Locate the cell with the specified text and output its [x, y] center coordinate. 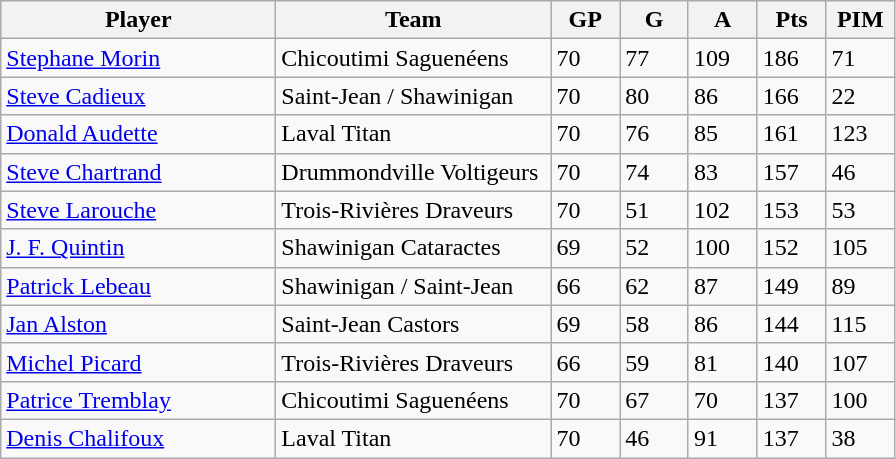
91 [722, 438]
52 [654, 248]
123 [860, 134]
87 [722, 286]
140 [792, 362]
77 [654, 58]
59 [654, 362]
Denis Chalifoux [138, 438]
Team [414, 20]
Patrick Lebeau [138, 286]
53 [860, 210]
152 [792, 248]
161 [792, 134]
Steve Chartrand [138, 172]
166 [792, 96]
186 [792, 58]
Player [138, 20]
153 [792, 210]
A [722, 20]
80 [654, 96]
38 [860, 438]
81 [722, 362]
G [654, 20]
144 [792, 324]
Jan Alston [138, 324]
Steve Larouche [138, 210]
Patrice Tremblay [138, 400]
157 [792, 172]
Saint-Jean / Shawinigan [414, 96]
105 [860, 248]
Shawinigan Cataractes [414, 248]
22 [860, 96]
109 [722, 58]
67 [654, 400]
102 [722, 210]
51 [654, 210]
89 [860, 286]
Shawinigan / Saint-Jean [414, 286]
149 [792, 286]
74 [654, 172]
83 [722, 172]
71 [860, 58]
J. F. Quintin [138, 248]
PIM [860, 20]
Saint-Jean Castors [414, 324]
GP [586, 20]
62 [654, 286]
Pts [792, 20]
Stephane Morin [138, 58]
115 [860, 324]
Steve Cadieux [138, 96]
58 [654, 324]
Donald Audette [138, 134]
76 [654, 134]
85 [722, 134]
Drummondville Voltigeurs [414, 172]
Michel Picard [138, 362]
107 [860, 362]
